Detect which cell encompasses the target text, then output its [X, Y] center coordinate. 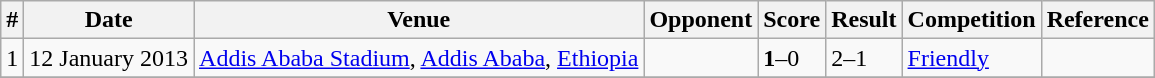
1 [12, 58]
Friendly [972, 58]
Addis Ababa Stadium, Addis Ababa, Ethiopia [419, 58]
Competition [972, 20]
Opponent [701, 20]
Result [864, 20]
2–1 [864, 58]
Score [792, 20]
Reference [1098, 20]
12 January 2013 [109, 58]
# [12, 20]
Venue [419, 20]
1–0 [792, 58]
Date [109, 20]
